Capture the cell that displays the provided text and extract its [x, y] central coordinate. 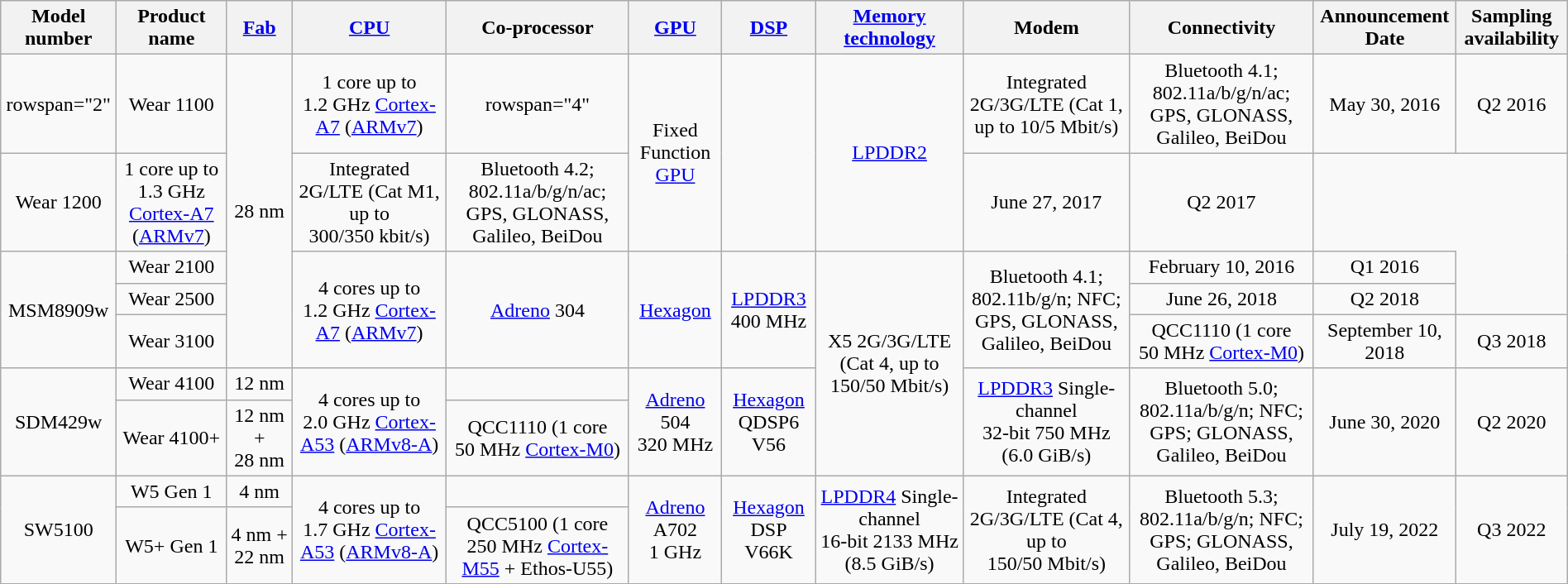
W5 Gen 1 [172, 491]
Fixed Function GPU [675, 153]
Wear 2100 [172, 267]
Product name [172, 28]
Q2 2018 [1384, 299]
Q3 2022 [1512, 529]
July 19, 2022 [1384, 529]
W5+ Gen 1 [172, 545]
Q2 2016 [1512, 104]
4 nm + 22 nm [260, 545]
4 cores up to 1.2 GHz Cortex-A7 (ARMv7) [369, 309]
12 nm + 28 nm [260, 438]
Connectivity [1221, 28]
June 26, 2018 [1221, 299]
SW5100 [59, 529]
Adreno A702 1 GHz [675, 529]
GPU [675, 28]
SDM429w [59, 422]
Co-processor [538, 28]
Adreno 504 320 MHz [675, 422]
DSP [769, 28]
Integrated 2G/3G/LTE (Cat 1, up to 10/5 Mbit/s) [1046, 104]
September 10, 2018 [1384, 341]
Modem [1046, 28]
Adreno 304 [538, 309]
rowspan="2" [59, 104]
Q2 2017 [1221, 202]
Hexagon [675, 309]
Q2 2020 [1512, 422]
Q3 2018 [1512, 341]
May 30, 2016 [1384, 104]
Bluetooth 5.3; 802.11a/b/g/n; NFC; GPS; GLONASS, Galileo, BeiDou [1221, 529]
rowspan="4" [538, 104]
1 core up to 1.2 GHz Cortex-A7 (ARMv7) [369, 104]
1 core up to 1.3 GHz Cortex-A7 (ARMv7) [172, 202]
28 nm [260, 212]
CPU [369, 28]
Bluetooth 4.1; 802.11a/b/g/n/ac; GPS, GLONASS, Galileo, BeiDou [1221, 104]
Wear 1100 [172, 104]
June 27, 2017 [1046, 202]
Integrated 2G/LTE (Cat M1, up to 300/350 kbit/s) [369, 202]
Bluetooth 4.1; 802.11b/g/n; NFC; GPS, GLONASS, Galileo, BeiDou [1046, 309]
Integrated 2G/3G/LTE (Cat 4, up to 150/50 Mbit/s) [1046, 529]
LPDDR4 Single-channel16-bit 2133 MHz(8.5 GiB/s) [890, 529]
Wear 2500 [172, 299]
4 cores up to 2.0 GHz Cortex-A53 (ARMv8-A) [369, 422]
X5 2G/3G/LTE (Cat 4, up to 150/50 Mbit/s) [890, 364]
Hexagon DSP V66K [769, 529]
Bluetooth 5.0; 802.11a/b/g/n; NFC; GPS; GLONASS, Galileo, BeiDou [1221, 422]
4 nm [260, 491]
QCC5100 (1 core 250 MHz Cortex-M55 + Ethos-U55) [538, 545]
Model number [59, 28]
Wear 4100+ [172, 438]
Wear 4100 [172, 384]
LPDDR3 Single-channel32-bit 750 MHz(6.0 GiB/s) [1046, 422]
LPDDR3 400 MHz [769, 309]
Bluetooth 4.2; 802.11a/b/g/n/ac; GPS, GLONASS, Galileo, BeiDou [538, 202]
Wear 3100 [172, 341]
Wear 1200 [59, 202]
Q1 2016 [1384, 267]
LPDDR2 [890, 153]
MSM8909w [59, 309]
4 cores up to 1.7 GHz Cortex-A53 (ARMv8-A) [369, 529]
Hexagon QDSP6 V56 [769, 422]
12 nm [260, 384]
June 30, 2020 [1384, 422]
Fab [260, 28]
Memory technology [890, 28]
Sampling availability [1512, 28]
February 10, 2016 [1221, 267]
Announcement Date [1384, 28]
